Determine the [x, y] coordinate at the center of the cell enclosing the given text.  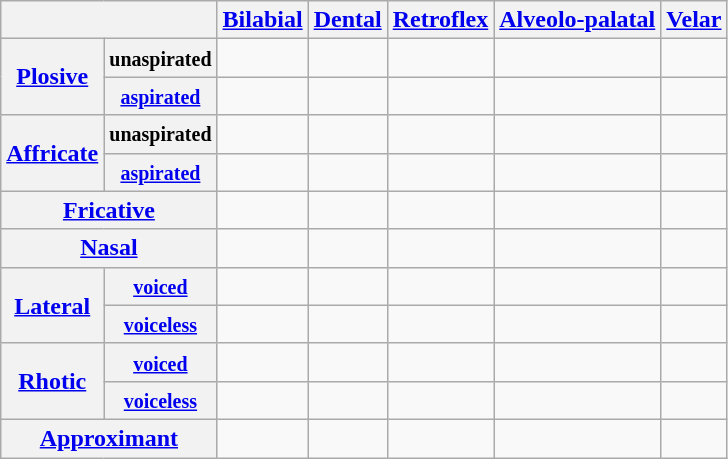
Bilabial [262, 20]
Fricative [109, 210]
Rhotic [52, 381]
Alveolo-palatal [578, 20]
Retroflex [440, 20]
Velar [694, 20]
Dental [348, 20]
Affricate [52, 153]
Nasal [109, 248]
Lateral [52, 305]
Approximant [109, 438]
Plosive [52, 77]
